Find where the given text appears and provide that cell's center as (x, y) coordinate. 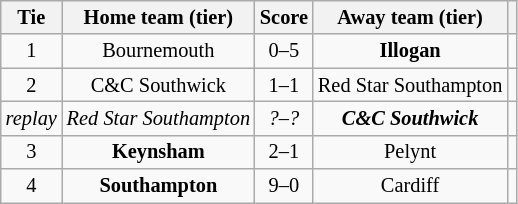
Tie (32, 17)
Illogan (410, 51)
?–? (284, 118)
Home team (tier) (158, 17)
Cardiff (410, 186)
Bournemouth (158, 51)
1–1 (284, 85)
9–0 (284, 186)
2 (32, 85)
replay (32, 118)
Keynsham (158, 152)
Away team (tier) (410, 17)
Score (284, 17)
1 (32, 51)
3 (32, 152)
0–5 (284, 51)
Pelynt (410, 152)
2–1 (284, 152)
Southampton (158, 186)
4 (32, 186)
